Search for the cell housing the specified text and yield its (x, y) center coordinate. 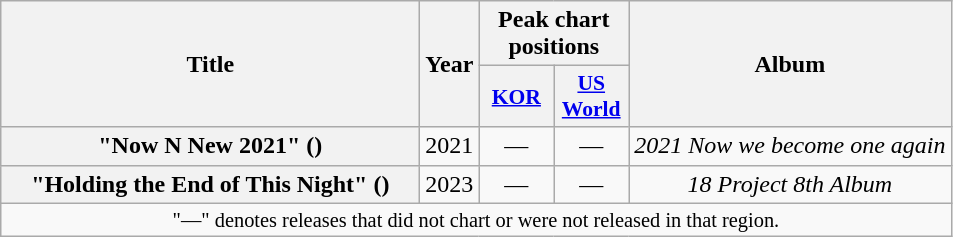
US World (592, 96)
Album (790, 64)
2023 (450, 184)
2021 (450, 146)
Peak chart positions (554, 34)
"Holding the End of This Night" () (210, 184)
KOR (516, 96)
"Now N New 2021" () (210, 146)
18 Project 8th Album (790, 184)
"—" denotes releases that did not chart or were not released in that region. (476, 220)
Year (450, 64)
Title (210, 64)
2021 Now we become one again (790, 146)
